Find where the given text appears and provide that cell's center as [X, Y] coordinate. 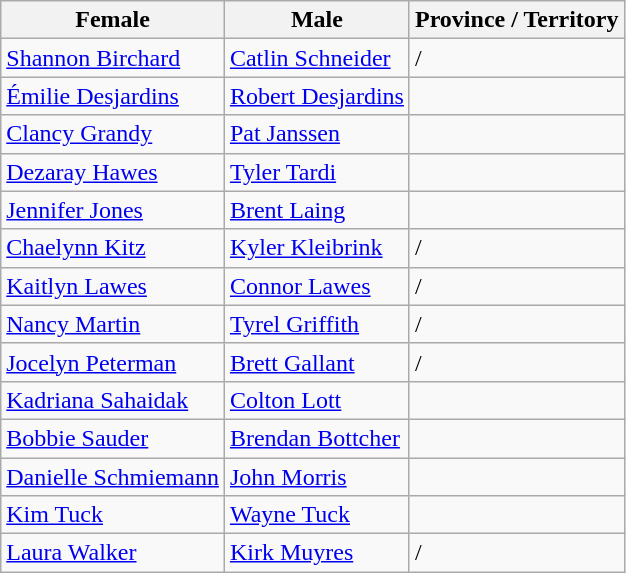
Pat Janssen [316, 134]
Chaelynn Kitz [113, 248]
Laura Walker [113, 553]
Connor Lawes [316, 286]
Province / Territory [516, 20]
Danielle Schmiemann [113, 477]
Kirk Muyres [316, 553]
Male [316, 20]
Bobbie Sauder [113, 438]
Tyrel Griffith [316, 324]
Shannon Birchard [113, 58]
Robert Desjardins [316, 96]
Tyler Tardi [316, 172]
Colton Lott [316, 400]
Brent Laing [316, 210]
Jocelyn Peterman [113, 362]
Kadriana Sahaidak [113, 400]
Catlin Schneider [316, 58]
Kim Tuck [113, 515]
Jennifer Jones [113, 210]
Clancy Grandy [113, 134]
Female [113, 20]
Nancy Martin [113, 324]
Brett Gallant [316, 362]
John Morris [316, 477]
Dezaray Hawes [113, 172]
Wayne Tuck [316, 515]
Brendan Bottcher [316, 438]
Kaitlyn Lawes [113, 286]
Émilie Desjardins [113, 96]
Kyler Kleibrink [316, 248]
